Identify which cell holds the provided text, then report its (x, y) central coordinate. 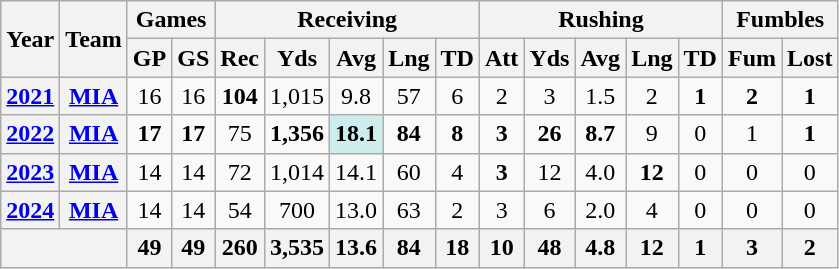
104 (240, 96)
Year (30, 39)
Rec (240, 58)
57 (409, 96)
Fumbles (780, 20)
48 (550, 248)
54 (240, 210)
60 (409, 172)
1.5 (600, 96)
1,014 (298, 172)
4.0 (600, 172)
700 (298, 210)
2.0 (600, 210)
18 (457, 248)
GP (149, 58)
1,356 (298, 134)
GS (194, 58)
26 (550, 134)
9 (652, 134)
260 (240, 248)
18.1 (356, 134)
Fum (752, 58)
63 (409, 210)
75 (240, 134)
3,535 (298, 248)
72 (240, 172)
10 (501, 248)
4.8 (600, 248)
9.8 (356, 96)
14.1 (356, 172)
13.6 (356, 248)
2022 (30, 134)
Rushing (600, 20)
13.0 (356, 210)
2024 (30, 210)
2023 (30, 172)
8 (457, 134)
Lost (810, 58)
1,015 (298, 96)
Games (170, 20)
Att (501, 58)
Team (94, 39)
Receiving (348, 20)
2021 (30, 96)
8.7 (600, 134)
